Detect which cell encompasses the target text, then output its [X, Y] center coordinate. 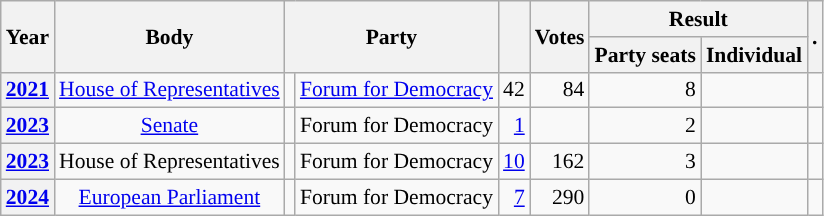
Individual [754, 55]
2 [644, 126]
Votes [560, 36]
162 [560, 162]
10 [514, 162]
84 [560, 90]
7 [514, 197]
Senate [170, 126]
2021 [28, 90]
8 [644, 90]
Result [698, 19]
. [815, 36]
2024 [28, 197]
Party [392, 36]
Body [170, 36]
Year [28, 36]
1 [514, 126]
42 [514, 90]
290 [560, 197]
European Parliament [170, 197]
Party seats [644, 55]
3 [644, 162]
0 [644, 197]
